Determine the [x, y] coordinate at the center of the cell enclosing the given text.  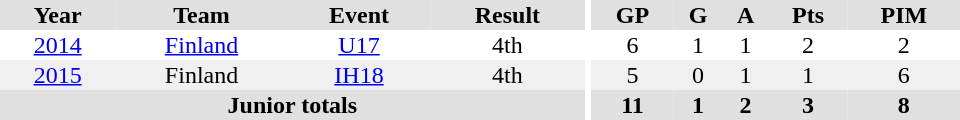
0 [698, 75]
IH18 [359, 75]
11 [632, 105]
Year [58, 15]
5 [632, 75]
Pts [808, 15]
Team [202, 15]
2015 [58, 75]
G [698, 15]
3 [808, 105]
2014 [58, 45]
A [746, 15]
Result [507, 15]
8 [904, 105]
Event [359, 15]
U17 [359, 45]
GP [632, 15]
Junior totals [292, 105]
PIM [904, 15]
